Locate the cell with the specified text and output its (X, Y) center coordinate. 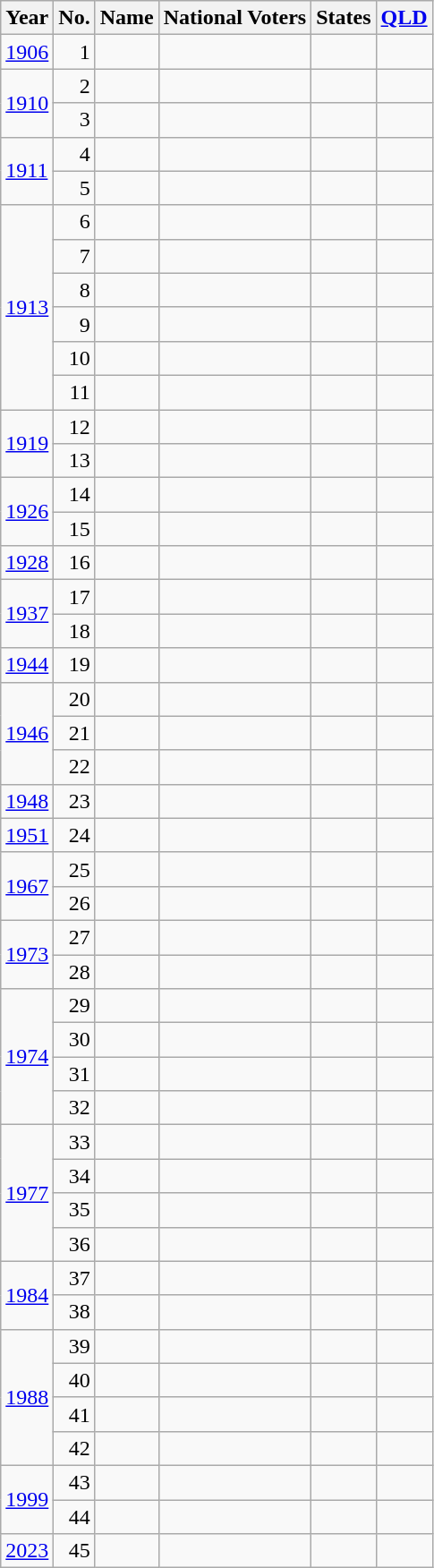
19 (74, 665)
10 (74, 358)
13 (74, 461)
42 (74, 1448)
24 (74, 835)
1 (74, 52)
QLD (404, 18)
2 (74, 86)
1926 (27, 512)
35 (74, 1210)
1973 (27, 954)
1984 (27, 1295)
39 (74, 1346)
1951 (27, 835)
23 (74, 801)
37 (74, 1278)
No. (74, 18)
28 (74, 971)
1999 (27, 1499)
7 (74, 256)
8 (74, 290)
32 (74, 1108)
1944 (27, 665)
Year (27, 18)
1946 (27, 733)
12 (74, 427)
34 (74, 1176)
20 (74, 699)
18 (74, 631)
1988 (27, 1397)
9 (74, 324)
31 (74, 1074)
40 (74, 1380)
Name (127, 18)
1967 (27, 886)
30 (74, 1040)
1913 (27, 307)
3 (74, 120)
1928 (27, 563)
4 (74, 154)
1948 (27, 801)
5 (74, 188)
21 (74, 733)
41 (74, 1414)
17 (74, 597)
1911 (27, 171)
11 (74, 392)
National Voters (234, 18)
16 (74, 563)
1906 (27, 52)
44 (74, 1517)
26 (74, 903)
38 (74, 1312)
States (344, 18)
27 (74, 937)
22 (74, 767)
43 (74, 1482)
1977 (27, 1193)
6 (74, 222)
1974 (27, 1057)
1937 (27, 614)
25 (74, 869)
33 (74, 1142)
14 (74, 495)
45 (74, 1551)
1910 (27, 103)
29 (74, 1006)
36 (74, 1244)
2023 (27, 1551)
1919 (27, 444)
15 (74, 529)
